Pinpoint the cell where the given text exists, returning its (x, y) midpoint coordinate. 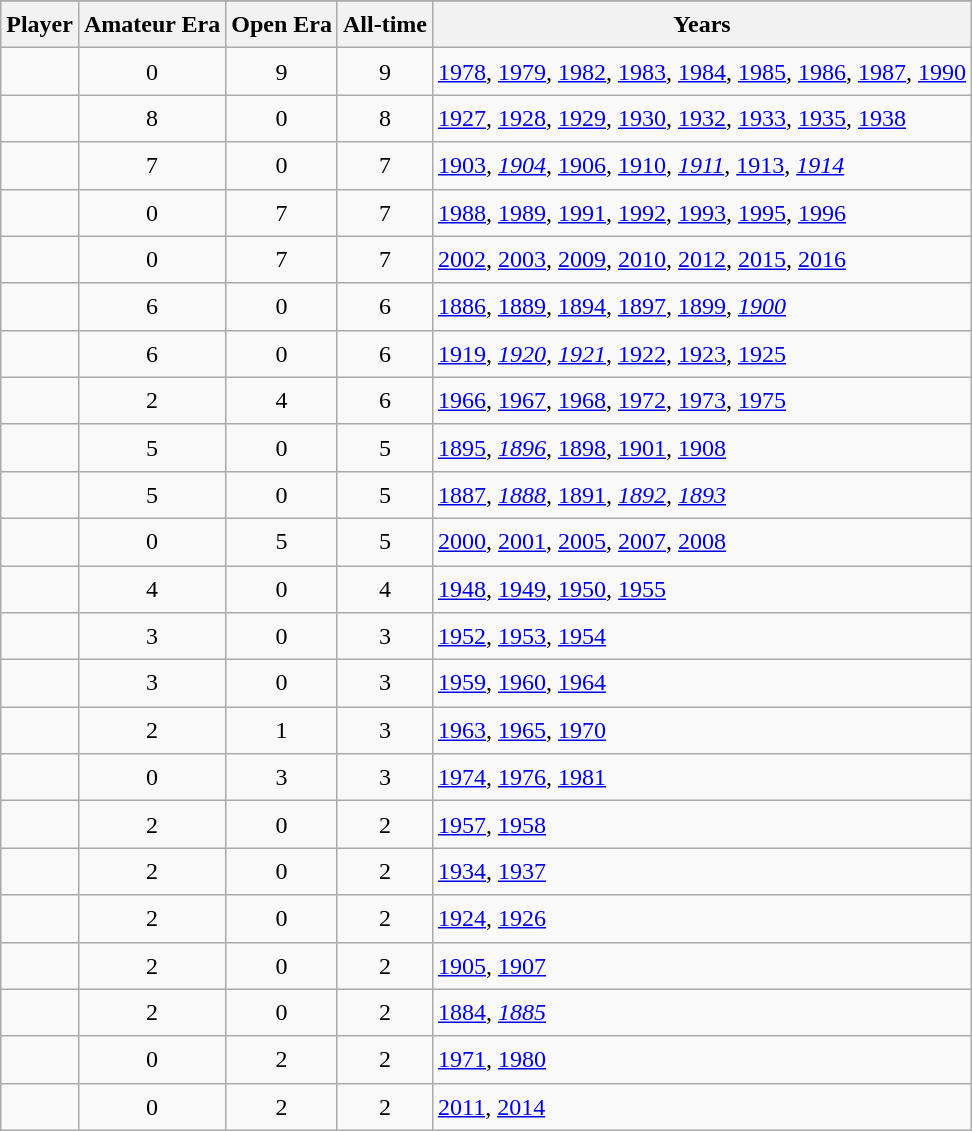
1919, 1920, 1921, 1922, 1923, 1925 (702, 354)
1905, 1907 (702, 966)
1887, 1888, 1891, 1892, 1893 (702, 494)
Years (702, 24)
1963, 1965, 1970 (702, 730)
1974, 1976, 1981 (702, 778)
1 (282, 730)
1886, 1889, 1894, 1897, 1899, 1900 (702, 306)
1978, 1979, 1982, 1983, 1984, 1985, 1986, 1987, 1990 (702, 72)
Player (40, 24)
1959, 1960, 1964 (702, 684)
1884, 1885 (702, 1012)
1988, 1989, 1991, 1992, 1993, 1995, 1996 (702, 212)
1957, 1958 (702, 824)
1927, 1928, 1929, 1930, 1932, 1933, 1935, 1938 (702, 118)
2000, 2001, 2005, 2007, 2008 (702, 542)
1903, 1904, 1906, 1910, 1911, 1913, 1914 (702, 166)
1895, 1896, 1898, 1901, 1908 (702, 448)
1934, 1937 (702, 872)
1948, 1949, 1950, 1955 (702, 590)
1971, 1980 (702, 1060)
Amateur Era (152, 24)
Open Era (282, 24)
1966, 1967, 1968, 1972, 1973, 1975 (702, 400)
All-time (384, 24)
2011, 2014 (702, 1106)
2002, 2003, 2009, 2010, 2012, 2015, 2016 (702, 260)
1924, 1926 (702, 918)
1952, 1953, 1954 (702, 636)
